Return [X, Y] of the center of cell containing provided text 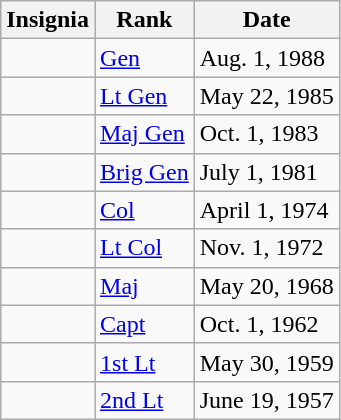
1st Lt [145, 362]
July 1, 1981 [266, 172]
Lt Gen [145, 96]
Insignia [48, 20]
Brig Gen [145, 172]
Aug. 1, 1988 [266, 58]
Maj [145, 286]
April 1, 1974 [266, 210]
Capt [145, 324]
Lt Col [145, 248]
Oct. 1, 1962 [266, 324]
May 22, 1985 [266, 96]
Gen [145, 58]
May 30, 1959 [266, 362]
Date [266, 20]
Rank [145, 20]
Nov. 1, 1972 [266, 248]
May 20, 1968 [266, 286]
Maj Gen [145, 134]
Oct. 1, 1983 [266, 134]
2nd Lt [145, 400]
June 19, 1957 [266, 400]
Col [145, 210]
